Extract the (X, Y) coordinate from the center of the cell holding the provided text.  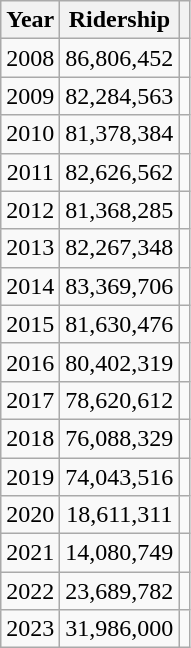
2008 (30, 58)
31,986,000 (120, 629)
2018 (30, 438)
2017 (30, 400)
80,402,319 (120, 362)
2016 (30, 362)
Ridership (120, 20)
86,806,452 (120, 58)
18,611,311 (120, 515)
2021 (30, 553)
14,080,749 (120, 553)
78,620,612 (120, 400)
23,689,782 (120, 591)
76,088,329 (120, 438)
Year (30, 20)
2014 (30, 286)
2011 (30, 172)
2015 (30, 324)
2013 (30, 248)
82,626,562 (120, 172)
2012 (30, 210)
81,368,285 (120, 210)
81,378,384 (120, 134)
2019 (30, 477)
2022 (30, 591)
83,369,706 (120, 286)
82,284,563 (120, 96)
82,267,348 (120, 248)
2010 (30, 134)
2009 (30, 96)
81,630,476 (120, 324)
2020 (30, 515)
2023 (30, 629)
74,043,516 (120, 477)
